Locate the cell with the specified text and output its (X, Y) center coordinate. 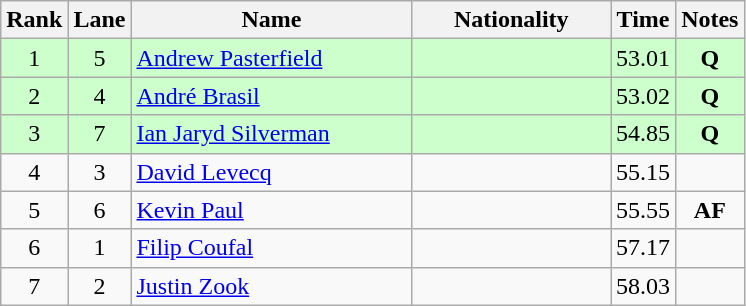
53.01 (644, 58)
Time (644, 20)
58.03 (644, 286)
Kevin Paul (272, 210)
Nationality (512, 20)
Rank (34, 20)
AF (710, 210)
54.85 (644, 134)
Ian Jaryd Silverman (272, 134)
53.02 (644, 96)
55.55 (644, 210)
André Brasil (272, 96)
Filip Coufal (272, 248)
Notes (710, 20)
55.15 (644, 172)
Justin Zook (272, 286)
57.17 (644, 248)
Andrew Pasterfield (272, 58)
Name (272, 20)
Lane (100, 20)
David Levecq (272, 172)
